Return [X, Y] of the center of cell containing provided text 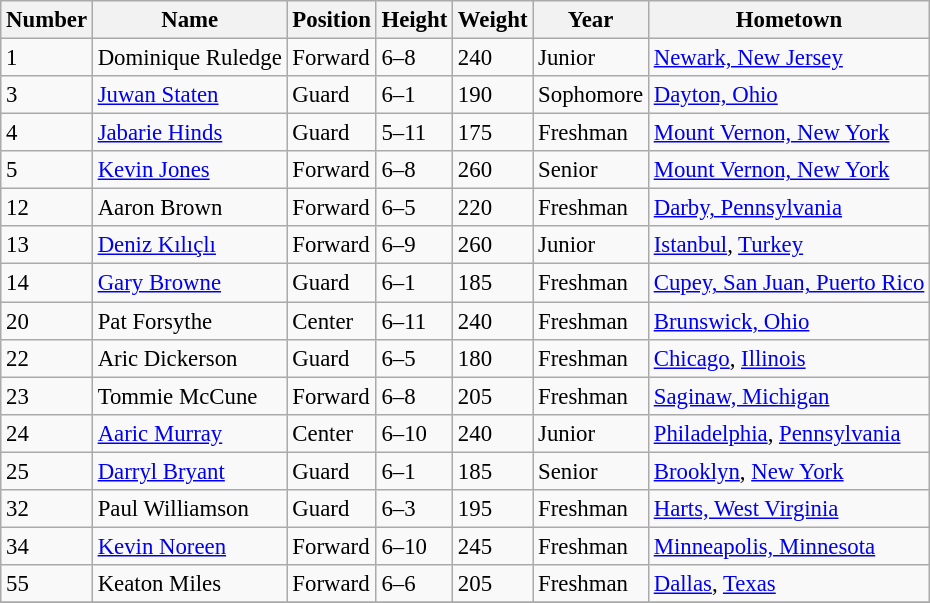
55 [47, 584]
6–9 [414, 245]
Position [332, 20]
Saginaw, Michigan [788, 396]
Pat Forsythe [190, 321]
Deniz Kılıçlı [190, 245]
Brooklyn, New York [788, 471]
Aaron Brown [190, 208]
Keaton Miles [190, 584]
24 [47, 433]
Dallas, Texas [788, 584]
Darby, Pennsylvania [788, 208]
Tommie McCune [190, 396]
Sophomore [591, 95]
Name [190, 20]
Dominique Ruledge [190, 58]
13 [47, 245]
Aaric Murray [190, 433]
25 [47, 471]
Height [414, 20]
Brunswick, Ohio [788, 321]
Cupey, San Juan, Puerto Rico [788, 283]
22 [47, 358]
Chicago, Illinois [788, 358]
Weight [493, 20]
Number [47, 20]
180 [493, 358]
Hometown [788, 20]
195 [493, 509]
5 [47, 170]
190 [493, 95]
3 [47, 95]
12 [47, 208]
Jabarie Hinds [190, 133]
Aric Dickerson [190, 358]
14 [47, 283]
Juwan Staten [190, 95]
5–11 [414, 133]
Gary Browne [190, 283]
Istanbul, Turkey [788, 245]
6–11 [414, 321]
1 [47, 58]
6–3 [414, 509]
Kevin Jones [190, 170]
34 [47, 546]
Paul Williamson [190, 509]
6–6 [414, 584]
32 [47, 509]
Kevin Noreen [190, 546]
Year [591, 20]
Minneapolis, Minnesota [788, 546]
4 [47, 133]
23 [47, 396]
175 [493, 133]
Darryl Bryant [190, 471]
Newark, New Jersey [788, 58]
245 [493, 546]
Dayton, Ohio [788, 95]
220 [493, 208]
Philadelphia, Pennsylvania [788, 433]
20 [47, 321]
Harts, West Virginia [788, 509]
